Provide the [x, y] coordinate of the cell's center where the given text is located.  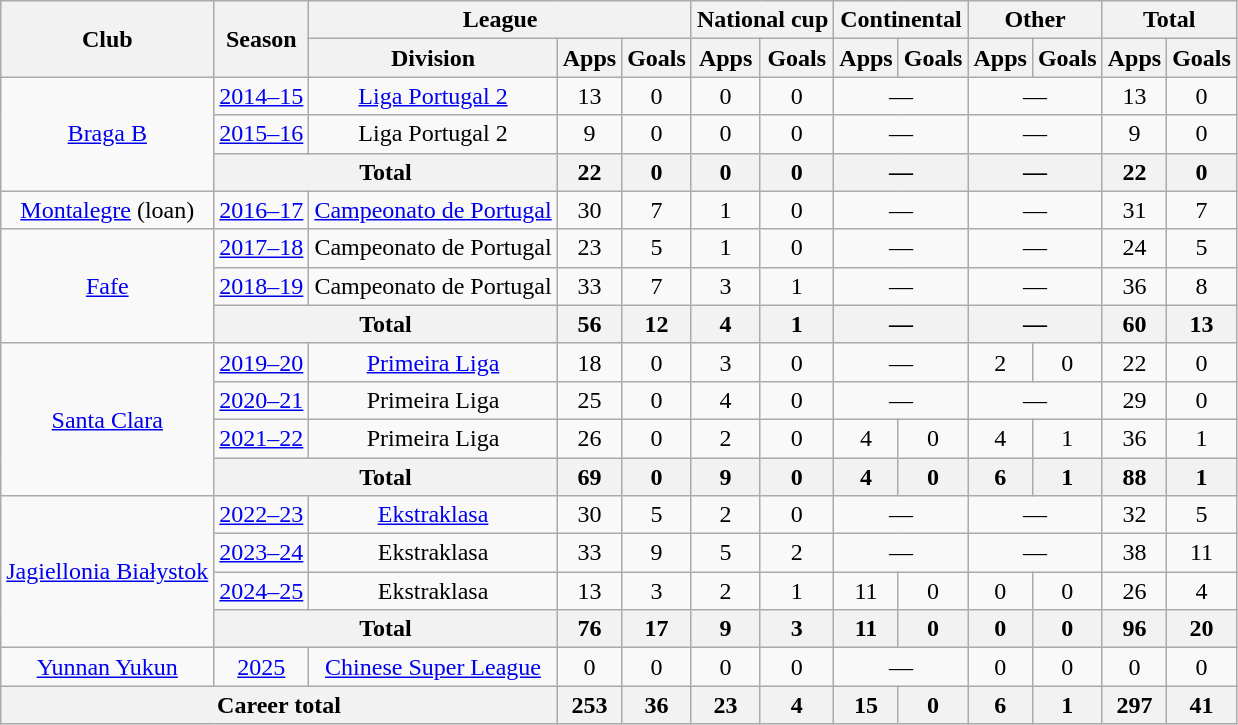
88 [1134, 477]
Club [108, 39]
2015–16 [262, 134]
2021–22 [262, 438]
Jagiellonia Białystok [108, 572]
2022–23 [262, 515]
2017–18 [262, 248]
41 [1202, 705]
96 [1134, 629]
Santa Clara [108, 419]
56 [589, 324]
297 [1134, 705]
Montalegre (loan) [108, 210]
Division [433, 58]
2016–17 [262, 210]
Fafe [108, 286]
National cup [762, 20]
2020–21 [262, 400]
Braga B [108, 134]
76 [589, 629]
12 [657, 324]
8 [1202, 286]
17 [657, 629]
32 [1134, 515]
60 [1134, 324]
Season [262, 39]
2014–15 [262, 96]
15 [866, 705]
69 [589, 477]
Chinese Super League [433, 667]
253 [589, 705]
2023–24 [262, 553]
20 [1202, 629]
Career total [279, 705]
2018–19 [262, 286]
29 [1134, 400]
Yunnan Yukun [108, 667]
31 [1134, 210]
Other [1035, 20]
Continental [901, 20]
2024–25 [262, 591]
2025 [262, 667]
League [500, 20]
18 [589, 362]
24 [1134, 248]
38 [1134, 553]
25 [589, 400]
2019–20 [262, 362]
